Determine the [X, Y] coordinate at the center of the cell enclosing the given text.  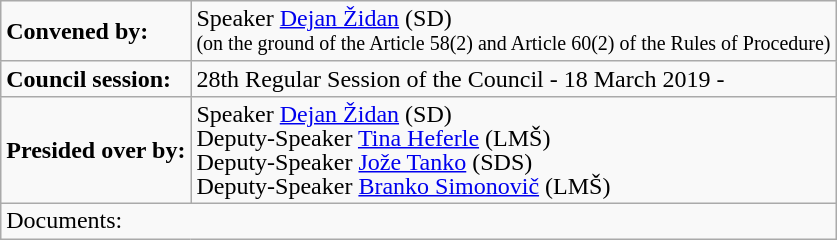
Convened by: [96, 32]
28th Regular Session of the Council - 18 March 2019 - [514, 78]
Council session: [96, 78]
Presided over by: [96, 150]
Speaker Dejan Židan (SD)Deputy-Speaker Tina Heferle (LMŠ)Deputy-Speaker Jože Tanko (SDS)Deputy-Speaker Branko Simonovič (LMŠ) [514, 150]
Documents: [418, 220]
Speaker Dejan Židan (SD)(on the ground of the Article 58(2) and Article 60(2) of the Rules of Procedure) [514, 32]
